Provide the (X, Y) coordinate of the cell's center where the given text is located.  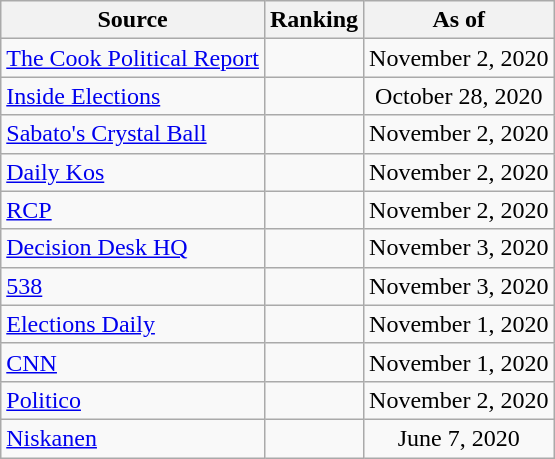
Daily Kos (133, 172)
Ranking (314, 20)
Inside Elections (133, 96)
June 7, 2020 (459, 438)
Politico (133, 400)
The Cook Political Report (133, 58)
538 (133, 286)
October 28, 2020 (459, 96)
Niskanen (133, 438)
Sabato's Crystal Ball (133, 134)
Decision Desk HQ (133, 248)
CNN (133, 362)
As of (459, 20)
Source (133, 20)
RCP (133, 210)
Elections Daily (133, 324)
